From the cell containing the given text, extract its center point as (X, Y) coordinate. 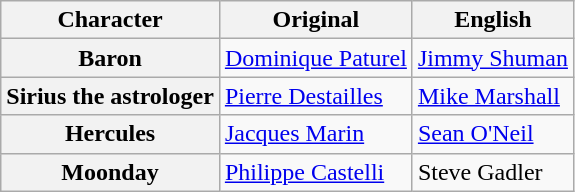
Pierre Destailles (316, 96)
Steve Gadler (492, 172)
Philippe Castelli (316, 172)
English (492, 20)
Baron (110, 58)
Character (110, 20)
Original (316, 20)
Mike Marshall (492, 96)
Jimmy Shuman (492, 58)
Moonday (110, 172)
Jacques Marin (316, 134)
Sean O'Neil (492, 134)
Dominique Paturel (316, 58)
Sirius the astrologer (110, 96)
Hercules (110, 134)
